Return [X, Y] of the center of cell containing provided text 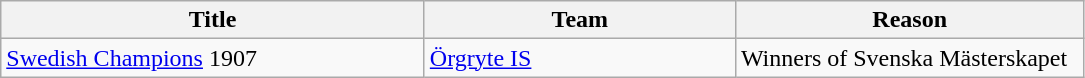
Winners of Svenska Mästerskapet [910, 58]
Swedish Champions 1907 [213, 58]
Title [213, 20]
Reason [910, 20]
Team [580, 20]
Örgryte IS [580, 58]
